Output the [x, y] coordinate of the center of the cell containing the given text.  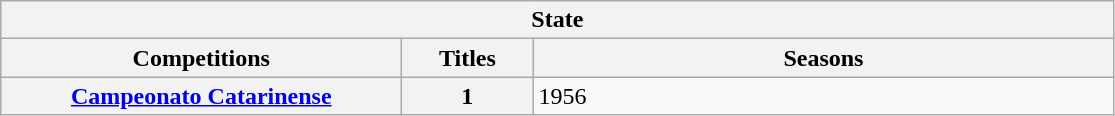
Seasons [824, 58]
Titles [468, 58]
Competitions [202, 58]
1 [468, 96]
State [558, 20]
1956 [824, 96]
Campeonato Catarinense [202, 96]
